From the cell containing the given text, extract its center point as (X, Y) coordinate. 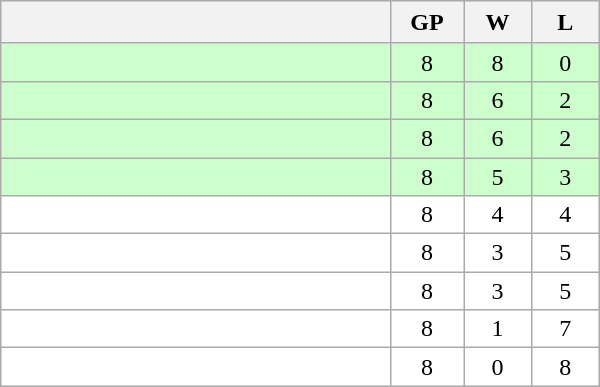
GP (426, 22)
7 (565, 329)
W (498, 22)
L (565, 22)
1 (498, 329)
